For the text-containing cell, return its midpoint in [x, y] coordinate format. 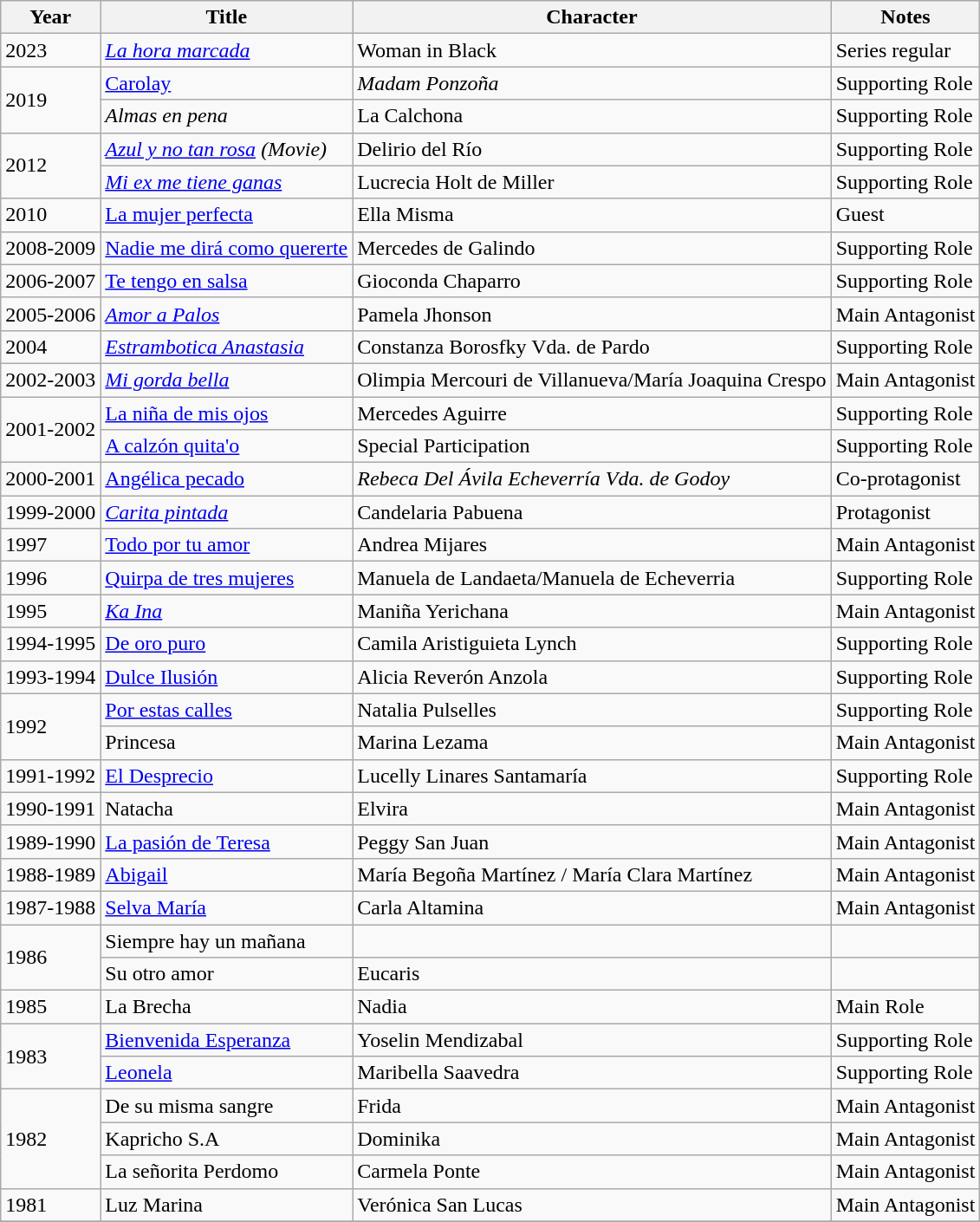
Yoselin Mendizabal [592, 1040]
La Brecha [227, 1007]
1986 [50, 957]
Su otro amor [227, 974]
Madam Ponzoña [592, 83]
1993-1994 [50, 677]
Delirio del Río [592, 149]
1987-1988 [50, 907]
Natacha [227, 809]
María Begoña Martínez / María Clara Martínez [592, 874]
Olimpia Mercouri de Villanueva/María Joaquina Crespo [592, 380]
Rebeca Del Ávila Echeverría Vda. de Godoy [592, 479]
Candelaria Pabuena [592, 512]
Character [592, 17]
Special Participation [592, 446]
2019 [50, 100]
2023 [50, 50]
Todo por tu amor [227, 545]
Azul y no tan rosa (Movie) [227, 149]
Dulce Ilusión [227, 677]
Marina Lezama [592, 743]
Por estas calles [227, 710]
2005-2006 [50, 314]
Te tengo en salsa [227, 281]
Woman in Black [592, 50]
Leonela [227, 1073]
Carita pintada [227, 512]
Carolay [227, 83]
La Calchona [592, 116]
Angélica pecado [227, 479]
Natalia Pulselles [592, 710]
Series regular [905, 50]
Mercedes Aguirre [592, 413]
Mercedes de Galindo [592, 248]
Nadie me dirá como quererte [227, 248]
Frida [592, 1106]
Main Role [905, 1007]
Verónica San Lucas [592, 1205]
2006-2007 [50, 281]
Mi gorda bella [227, 380]
1981 [50, 1205]
1992 [50, 726]
Nadia [592, 1007]
Eucaris [592, 974]
La mujer perfecta [227, 215]
Ka Ina [227, 611]
Camila Aristiguieta Lynch [592, 644]
1996 [50, 578]
De su misma sangre [227, 1106]
2010 [50, 215]
La pasión de Teresa [227, 842]
Princesa [227, 743]
1989-1990 [50, 842]
Co-protagonist [905, 479]
A calzón quita'o [227, 446]
Manuela de Landaeta/Manuela de Echeverria [592, 578]
1999-2000 [50, 512]
2001-2002 [50, 430]
Maniña Yerichana [592, 611]
2000-2001 [50, 479]
Peggy San Juan [592, 842]
Carmela Ponte [592, 1172]
La hora marcada [227, 50]
Abigail [227, 874]
Pamela Jhonson [592, 314]
Ella Misma [592, 215]
Alicia Reverón Anzola [592, 677]
El Desprecio [227, 776]
La señorita Perdomo [227, 1172]
Amor a Palos [227, 314]
1994-1995 [50, 644]
Lucrecia Holt de Miller [592, 182]
2008-2009 [50, 248]
1991-1992 [50, 776]
1985 [50, 1007]
2004 [50, 347]
De oro puro [227, 644]
Title [227, 17]
Almas en pena [227, 116]
2002-2003 [50, 380]
2012 [50, 166]
Dominika [592, 1139]
Estrambotica Anastasia [227, 347]
Elvira [592, 809]
Quirpa de tres mujeres [227, 578]
Year [50, 17]
Protagonist [905, 512]
Carla Altamina [592, 907]
1983 [50, 1056]
Andrea Mijares [592, 545]
1988-1989 [50, 874]
Maribella Saavedra [592, 1073]
Siempre hay un mañana [227, 940]
Luz Marina [227, 1205]
Constanza Borosfky Vda. de Pardo [592, 347]
Mi ex me tiene ganas [227, 182]
Lucelly Linares Santamaría [592, 776]
1997 [50, 545]
Selva María [227, 907]
1982 [50, 1139]
1990-1991 [50, 809]
Kapricho S.A [227, 1139]
Guest [905, 215]
La niña de mis ojos [227, 413]
Gioconda Chaparro [592, 281]
Notes [905, 17]
Bienvenida Esperanza [227, 1040]
1995 [50, 611]
